Pinpoint the cell where the given text exists, returning its [x, y] midpoint coordinate. 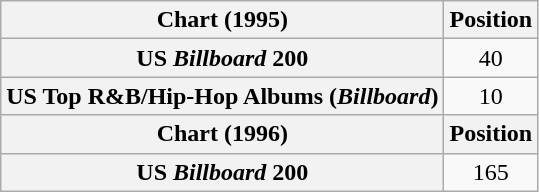
165 [491, 172]
Chart (1995) [222, 20]
US Top R&B/Hip-Hop Albums (Billboard) [222, 96]
Chart (1996) [222, 134]
10 [491, 96]
40 [491, 58]
